Capture the cell that displays the provided text and extract its (x, y) central coordinate. 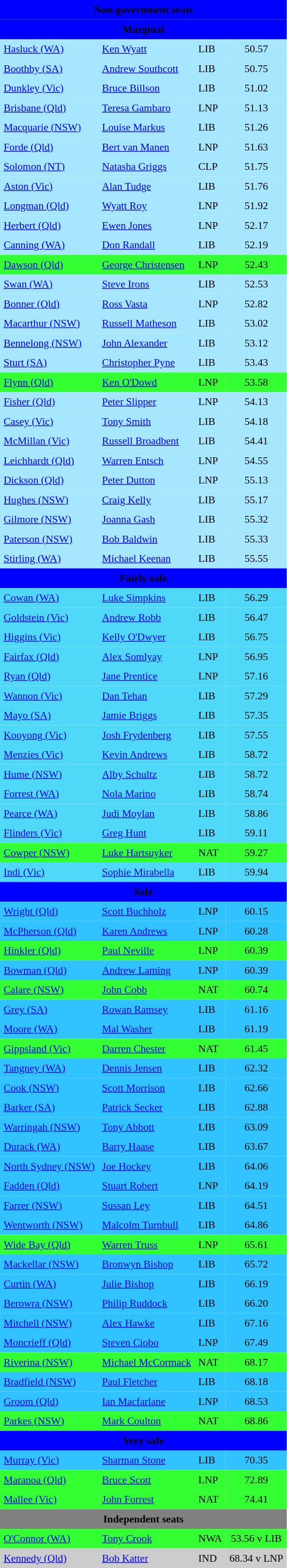
Paterson (NSW) (49, 539)
59.94 (256, 872)
56.47 (256, 617)
53.56 v LIB (256, 1538)
Casey (Vic) (49, 421)
52.82 (256, 303)
51.26 (256, 127)
Bowman (Qld) (49, 970)
Parkes (NSW) (49, 1421)
Fisher (Qld) (49, 402)
59.27 (256, 852)
Moncrieff (Qld) (49, 1342)
Cook (NSW) (49, 1087)
68.53 (256, 1401)
Farrer (NSW) (49, 1205)
Philip Ruddock (146, 1303)
Andrew Laming (146, 970)
Forrest (WA) (49, 794)
Stuart Robert (146, 1186)
63.09 (256, 1127)
54.13 (256, 402)
53.58 (256, 382)
Natasha Griggs (146, 166)
Barry Haase (146, 1146)
Jane Prentice (146, 676)
Very safe (143, 1440)
Hume (NSW) (49, 774)
55.32 (256, 519)
Tangney (WA) (49, 1068)
Andrew Southcott (146, 68)
Luke Hartsuyker (146, 852)
Hasluck (WA) (49, 49)
50.75 (256, 68)
68.34 v LNP (256, 1558)
50.57 (256, 49)
55.17 (256, 499)
68.18 (256, 1382)
58.86 (256, 813)
Nola Marino (146, 794)
Tony Abbott (146, 1127)
Sussan Ley (146, 1205)
74.41 (256, 1499)
55.33 (256, 539)
Gilmore (NSW) (49, 519)
52.53 (256, 284)
Longman (Qld) (49, 206)
Gippsland (Vic) (49, 1048)
53.12 (256, 343)
Peter Dutton (146, 480)
Independent seats (143, 1519)
Jamie Briggs (146, 715)
Flynn (Qld) (49, 382)
Fairly safe (143, 578)
Macarthur (NSW) (49, 323)
Dunkley (Vic) (49, 88)
Mayo (SA) (49, 715)
Scott Buchholz (146, 911)
Cowper (NSW) (49, 852)
Kelly O'Dwyer (146, 637)
Wright (Qld) (49, 911)
66.20 (256, 1303)
58.74 (256, 794)
56.29 (256, 598)
Mackellar (NSW) (49, 1264)
51.76 (256, 186)
Teresa Gambaro (146, 107)
Ken O'Dowd (146, 382)
Luke Simpkins (146, 598)
57.55 (256, 735)
53.43 (256, 362)
Warren Entsch (146, 460)
McPherson (Qld) (49, 931)
Louise Markus (146, 127)
52.17 (256, 225)
Steve Irons (146, 284)
Bruce Billson (146, 88)
60.15 (256, 911)
Canning (WA) (49, 245)
62.88 (256, 1107)
56.75 (256, 637)
Rowan Ramsey (146, 1009)
Dickson (Qld) (49, 480)
Murray (Vic) (49, 1460)
Steven Ciobo (146, 1342)
Bronwyn Bishop (146, 1264)
Cowan (WA) (49, 598)
Andrew Robb (146, 617)
Marginal (143, 29)
NWA (210, 1538)
Pearce (WA) (49, 813)
51.02 (256, 88)
Non-government seats (143, 10)
Darren Chester (146, 1048)
Mallee (Vic) (49, 1499)
54.55 (256, 460)
Flinders (Vic) (49, 833)
64.19 (256, 1186)
Alan Tudge (146, 186)
Bob Katter (146, 1558)
51.13 (256, 107)
Groom (Qld) (49, 1401)
60.28 (256, 931)
Tony Crook (146, 1538)
68.86 (256, 1421)
Wide Bay (Qld) (49, 1244)
67.16 (256, 1323)
Herbert (Qld) (49, 225)
Bert van Manen (146, 147)
Joe Hockey (146, 1166)
John Cobb (146, 990)
66.19 (256, 1283)
Moore (WA) (49, 1029)
Bennelong (NSW) (49, 343)
Russell Broadbent (146, 441)
Bradfield (NSW) (49, 1382)
Goldstein (Vic) (49, 617)
Fadden (Qld) (49, 1186)
Forde (Qld) (49, 147)
Don Randall (146, 245)
Wannon (Vic) (49, 695)
Maranoa (Qld) (49, 1479)
Ken Wyatt (146, 49)
Alex Somlyay (146, 656)
Curtin (WA) (49, 1283)
CLP (210, 166)
Hinkler (Qld) (49, 950)
Hughes (NSW) (49, 499)
54.41 (256, 441)
Bruce Scott (146, 1479)
Judi Moylan (146, 813)
52.19 (256, 245)
Ross Vasta (146, 303)
North Sydney (NSW) (49, 1166)
55.55 (256, 558)
Durack (WA) (49, 1146)
Ian Macfarlane (146, 1401)
Dennis Jensen (146, 1068)
Swan (WA) (49, 284)
64.51 (256, 1205)
Wentworth (NSW) (49, 1225)
Tony Smith (146, 421)
Brisbane (Qld) (49, 107)
Craig Kelly (146, 499)
51.63 (256, 147)
60.74 (256, 990)
Sophie Mirabella (146, 872)
Malcolm Turnbull (146, 1225)
54.18 (256, 421)
64.86 (256, 1225)
Patrick Secker (146, 1107)
Higgins (Vic) (49, 637)
67.49 (256, 1342)
62.32 (256, 1068)
61.45 (256, 1048)
Aston (Vic) (49, 186)
Mark Coulton (146, 1421)
Alby Schultz (146, 774)
Sharman Stone (146, 1460)
Stirling (WA) (49, 558)
70.35 (256, 1460)
64.06 (256, 1166)
Greg Hunt (146, 833)
Barker (SA) (49, 1107)
Calare (NSW) (49, 990)
57.35 (256, 715)
61.19 (256, 1029)
George Christensen (146, 264)
Michael McCormack (146, 1362)
Berowra (NSW) (49, 1303)
Warren Truss (146, 1244)
Michael Keenan (146, 558)
Menzies (Vic) (49, 754)
Dan Tehan (146, 695)
Boothby (SA) (49, 68)
Karen Andrews (146, 931)
Russell Matheson (146, 323)
57.29 (256, 695)
Paul Fletcher (146, 1382)
Bonner (Qld) (49, 303)
65.72 (256, 1264)
Kooyong (Vic) (49, 735)
John Forrest (146, 1499)
Sturt (SA) (49, 362)
Mitchell (NSW) (49, 1323)
Mal Washer (146, 1029)
Riverina (NSW) (49, 1362)
O'Connor (WA) (49, 1538)
55.13 (256, 480)
Solomon (NT) (49, 166)
53.02 (256, 323)
Grey (SA) (49, 1009)
Ewen Jones (146, 225)
John Alexander (146, 343)
Macquarie (NSW) (49, 127)
Safe (143, 891)
Ryan (Qld) (49, 676)
72.89 (256, 1479)
McMillan (Vic) (49, 441)
68.17 (256, 1362)
Fairfax (Qld) (49, 656)
59.11 (256, 833)
57.16 (256, 676)
61.16 (256, 1009)
Kevin Andrews (146, 754)
52.43 (256, 264)
Scott Morrison (146, 1087)
Bob Baldwin (146, 539)
Wyatt Roy (146, 206)
62.66 (256, 1087)
Leichhardt (Qld) (49, 460)
56.95 (256, 656)
Josh Frydenberg (146, 735)
51.75 (256, 166)
Indi (Vic) (49, 872)
Kennedy (Qld) (49, 1558)
Julie Bishop (146, 1283)
51.92 (256, 206)
IND (210, 1558)
65.61 (256, 1244)
Christopher Pyne (146, 362)
Peter Slipper (146, 402)
Dawson (Qld) (49, 264)
Alex Hawke (146, 1323)
Paul Neville (146, 950)
Joanna Gash (146, 519)
63.67 (256, 1146)
Warringah (NSW) (49, 1127)
